Return [X, Y] of the center of cell containing provided text 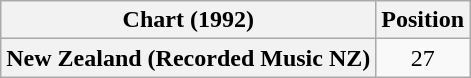
New Zealand (Recorded Music NZ) [188, 58]
27 [423, 58]
Chart (1992) [188, 20]
Position [423, 20]
